From the cell containing the given text, extract its center point as [X, Y] coordinate. 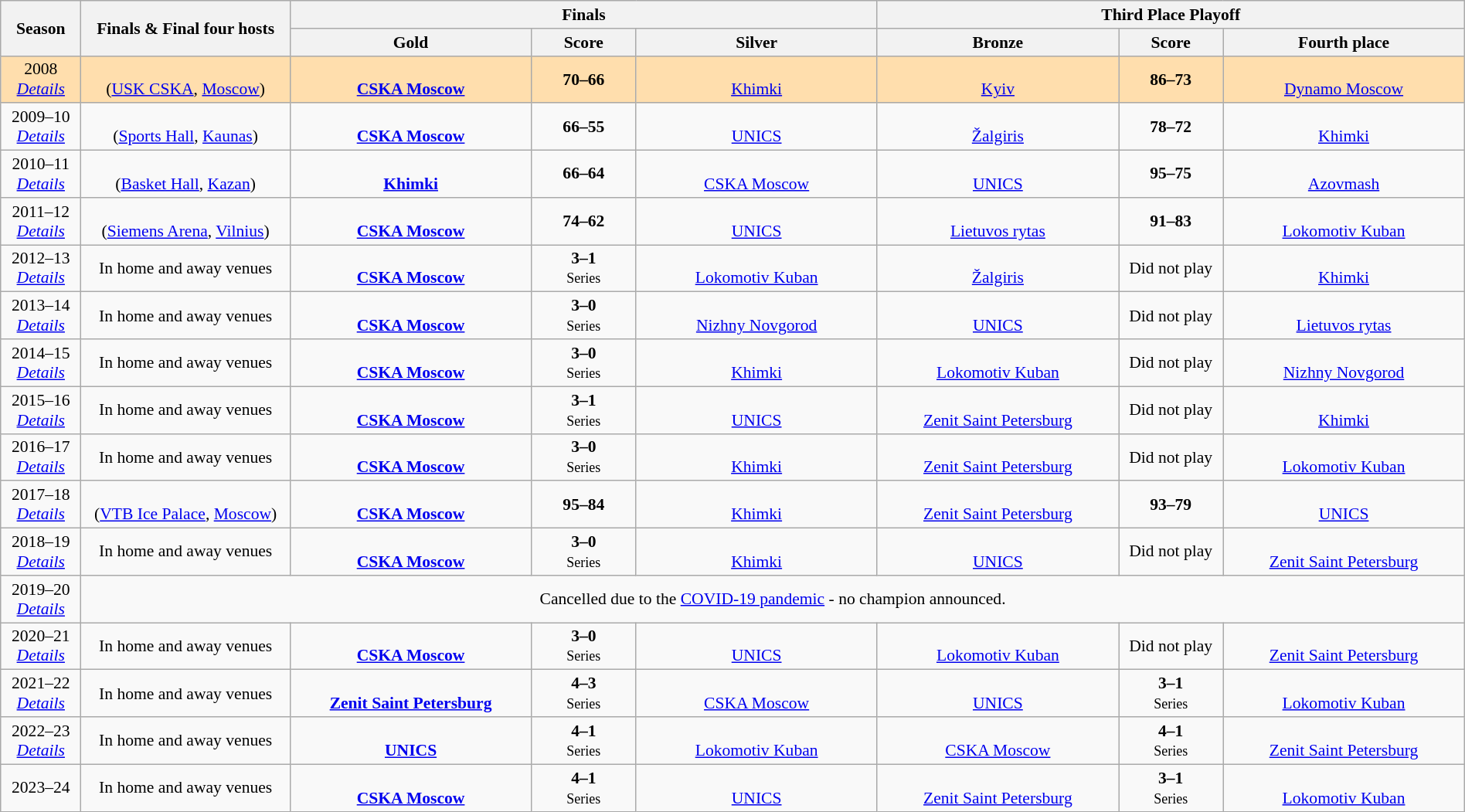
2008 Details [41, 79]
78–72 [1171, 127]
86–73 [1171, 79]
(USK CSKA, Moscow) [185, 79]
Kyiv [998, 79]
Finals [583, 15]
2016–17 Details [41, 457]
Season [41, 28]
2023–24 [41, 788]
2017–18 Details [41, 505]
Dynamo Moscow [1344, 79]
2019–20 Details [41, 600]
66–55 [584, 127]
(Sports Hall, Kaunas) [185, 127]
2010–11 Details [41, 175]
2018–19 Details [41, 552]
Bronze [998, 42]
(Basket Hall, Kazan) [185, 175]
(VTB Ice Palace, Moscow) [185, 505]
Gold [410, 42]
2014–15 Details [41, 363]
2013–14 Details [41, 315]
2015–16 Details [41, 409]
2021–22 Details [41, 694]
70–66 [584, 79]
91–83 [1171, 221]
Azovmash [1344, 175]
2011–12 Details [41, 221]
Silver [756, 42]
Fourth place [1344, 42]
74–62 [584, 221]
(Siemens Arena, Vilnius) [185, 221]
2012–13 Details [41, 269]
2022–23 Details [41, 740]
4–3Series [584, 694]
Finals & Final four hosts [185, 28]
2020–21 Details [41, 646]
Third Place Playoff [1171, 15]
Cancelled due to the COVID-19 pandemic - no champion announced. [773, 600]
93–79 [1171, 505]
2009–10 Details [41, 127]
66–64 [584, 175]
95–75 [1171, 175]
95–84 [584, 505]
